Return the [X, Y] coordinate for the center point of the cell that contains the specified text.  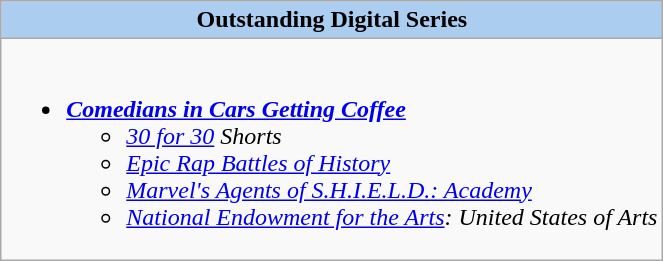
Outstanding Digital Series [332, 20]
